For the text-containing cell, return its midpoint in (X, Y) coordinate format. 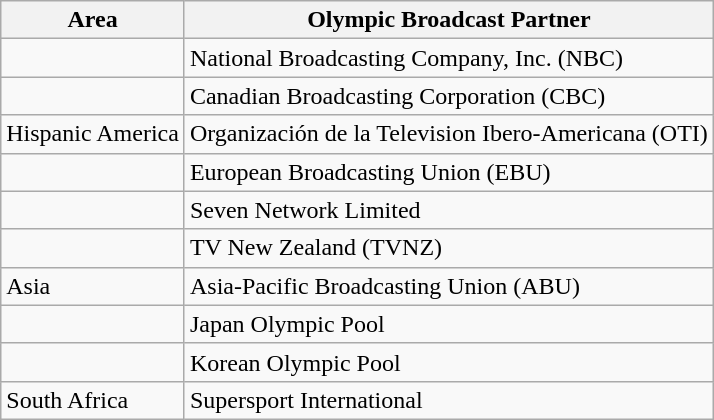
Olympic Broadcast Partner (448, 20)
South Africa (93, 400)
Asia (93, 286)
Supersport International (448, 400)
Seven Network Limited (448, 210)
Hispanic America (93, 134)
National Broadcasting Company, Inc. (NBC) (448, 58)
Canadian Broadcasting Corporation (CBC) (448, 96)
Korean Olympic Pool (448, 362)
TV New Zealand (TVNZ) (448, 248)
Area (93, 20)
Organización de la Television Ibero-Americana (OTI) (448, 134)
Asia-Pacific Broadcasting Union (ABU) (448, 286)
Japan Olympic Pool (448, 324)
European Broadcasting Union (EBU) (448, 172)
